Pinpoint the cell where the given text exists, returning its [x, y] midpoint coordinate. 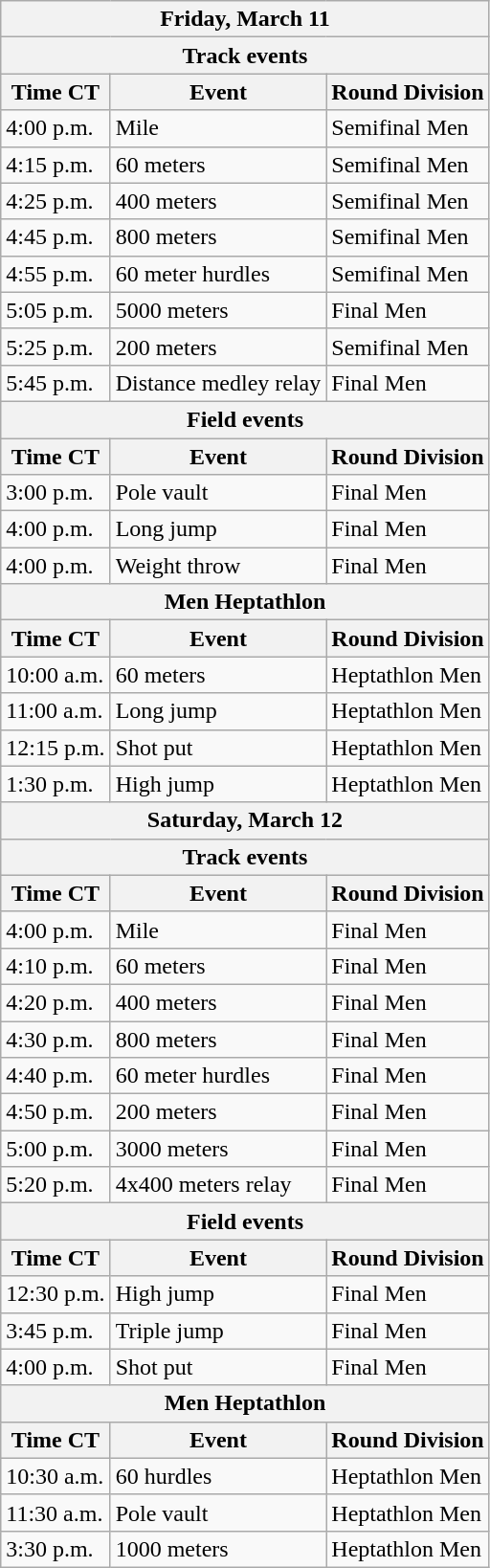
4:20 p.m. [56, 1002]
11:30 a.m. [56, 1512]
3:45 p.m. [56, 1331]
1000 meters [218, 1549]
5:00 p.m. [56, 1149]
4:45 p.m. [56, 237]
4:25 p.m. [56, 201]
60 hurdles [218, 1476]
4:50 p.m. [56, 1112]
10:00 a.m. [56, 675]
5:20 p.m. [56, 1185]
Weight throw [218, 566]
5:25 p.m. [56, 347]
10:30 a.m. [56, 1476]
5:45 p.m. [56, 383]
3:00 p.m. [56, 493]
Friday, March 11 [245, 19]
Saturday, March 12 [245, 820]
12:30 p.m. [56, 1294]
12:15 p.m. [56, 748]
4:40 p.m. [56, 1076]
Triple jump [218, 1331]
4:15 p.m. [56, 165]
4:55 p.m. [56, 274]
11:00 a.m. [56, 711]
Distance medley relay [218, 383]
5000 meters [218, 310]
1:30 p.m. [56, 784]
5:05 p.m. [56, 310]
4:30 p.m. [56, 1039]
3000 meters [218, 1149]
4:10 p.m. [56, 966]
3:30 p.m. [56, 1549]
4x400 meters relay [218, 1185]
